Search for the cell housing the specified text and yield its [x, y] center coordinate. 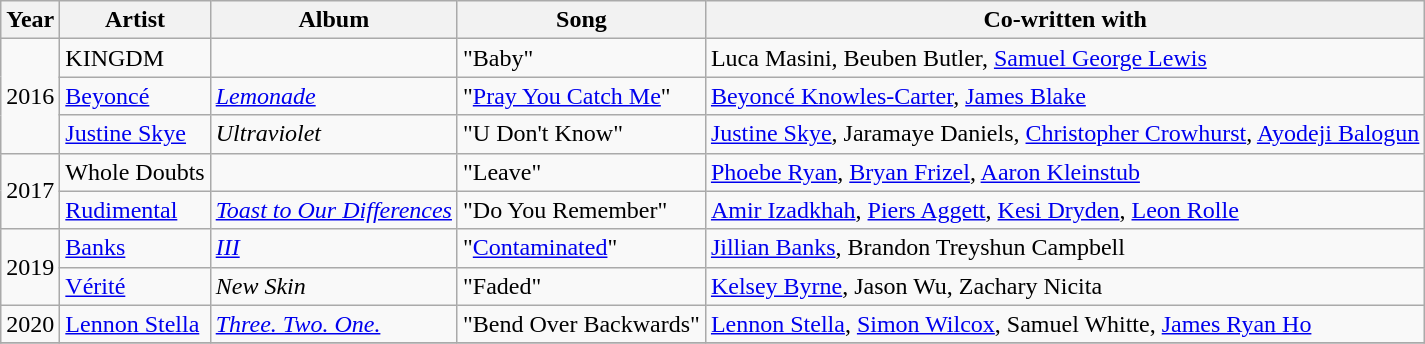
2020 [30, 324]
Artist [135, 20]
Song [581, 20]
Album [334, 20]
"Pray You Catch Me" [581, 96]
Banks [135, 248]
Amir Izadkhah, Piers Aggett, Kesi Dryden, Leon Rolle [1064, 210]
Year [30, 20]
KINGDM [135, 58]
Ultraviolet [334, 134]
"Contaminated" [581, 248]
Justine Skye [135, 134]
Beyoncé Knowles-Carter, James Blake [1064, 96]
New Skin [334, 286]
Beyoncé [135, 96]
Lemonade [334, 96]
Lennon Stella [135, 324]
Jillian Banks, Brandon Treyshun Campbell [1064, 248]
2019 [30, 267]
Kelsey Byrne, Jason Wu, Zachary Nicita [1064, 286]
Justine Skye, Jaramaye Daniels, Christopher Crowhurst, Ayodeji Balogun [1064, 134]
Rudimental [135, 210]
"Faded" [581, 286]
"Baby" [581, 58]
Phoebe Ryan, Bryan Frizel, Aaron Kleinstub [1064, 172]
"Do You Remember" [581, 210]
Luca Masini, Beuben Butler, Samuel George Lewis [1064, 58]
Co-written with [1064, 20]
III [334, 248]
Whole Doubts [135, 172]
2017 [30, 191]
Toast to Our Differences [334, 210]
Three. Two. One. [334, 324]
2016 [30, 96]
Lennon Stella, Simon Wilcox, Samuel Whitte, James Ryan Ho [1064, 324]
"U Don't Know" [581, 134]
"Leave" [581, 172]
"Bend Over Backwards" [581, 324]
Vérité [135, 286]
